Output the (x, y) coordinate of the center of the cell containing the given text.  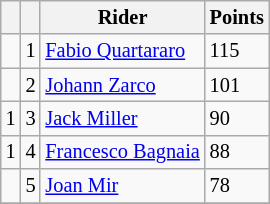
Jack Miller (122, 118)
78 (237, 186)
2 (31, 85)
Points (237, 17)
Joan Mir (122, 186)
Fabio Quartararo (122, 51)
Rider (122, 17)
Johann Zarco (122, 85)
115 (237, 51)
3 (31, 118)
88 (237, 152)
5 (31, 186)
101 (237, 85)
Francesco Bagnaia (122, 152)
90 (237, 118)
4 (31, 152)
